Extract the (X, Y) coordinate from the center of the cell holding the provided text.  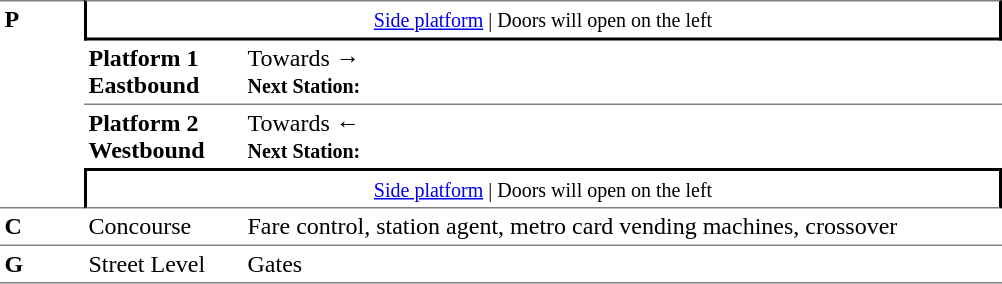
Platform 2Westbound (164, 136)
Towards ← Next Station: (622, 136)
Concourse (164, 226)
Platform 1Eastbound (164, 72)
Fare control, station agent, metro card vending machines, crossover (622, 226)
C (42, 226)
Gates (622, 264)
Towards → Next Station: (622, 72)
P (42, 104)
G (42, 264)
Street Level (164, 264)
